Return the [X, Y] coordinate for the center point of the cell that contains the specified text.  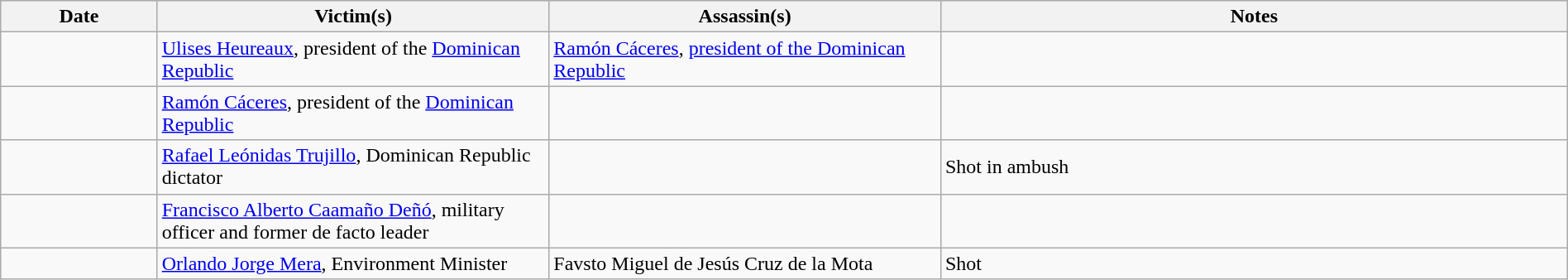
Favsto Miguel de Jesús Cruz de la Mota [745, 263]
Notes [1254, 17]
Victim(s) [353, 17]
Francisco Alberto Caamaño Deñó, military officer and former de facto leader [353, 220]
Orlando Jorge Mera, Environment Minister [353, 263]
Assassin(s) [745, 17]
Shot in ambush [1254, 167]
Shot [1254, 263]
Rafael Leónidas Trujillo, Dominican Republic dictator [353, 167]
Ulises Heureaux, president of the Dominican Republic [353, 60]
Date [79, 17]
